Output the [x, y] coordinate of the center of the cell containing the given text.  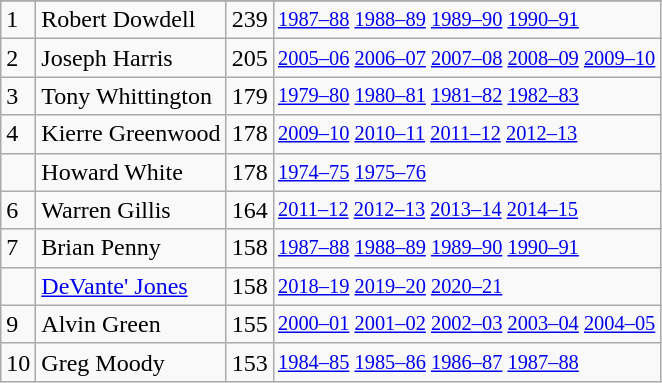
Robert Dowdell [131, 20]
239 [250, 20]
Howard White [131, 172]
Brian Penny [131, 248]
Alvin Green [131, 324]
Warren Gillis [131, 210]
3 [18, 96]
6 [18, 210]
205 [250, 58]
2005–06 2006–07 2007–08 2008–09 2009–10 [466, 58]
1984–85 1985–86 1986–87 1987–88 [466, 362]
2 [18, 58]
2000–01 2001–02 2002–03 2003–04 2004–05 [466, 324]
10 [18, 362]
4 [18, 134]
2011–12 2012–13 2013–14 2014–15 [466, 210]
2018–19 2019–20 2020–21 [466, 286]
Kierre Greenwood [131, 134]
Joseph Harris [131, 58]
1 [18, 20]
1974–75 1975–76 [466, 172]
179 [250, 96]
7 [18, 248]
Tony Whittington [131, 96]
Greg Moody [131, 362]
164 [250, 210]
DeVante' Jones [131, 286]
153 [250, 362]
9 [18, 324]
2009–10 2010–11 2011–12 2012–13 [466, 134]
1979–80 1980–81 1981–82 1982–83 [466, 96]
155 [250, 324]
